Return [X, Y] of the center of cell containing provided text 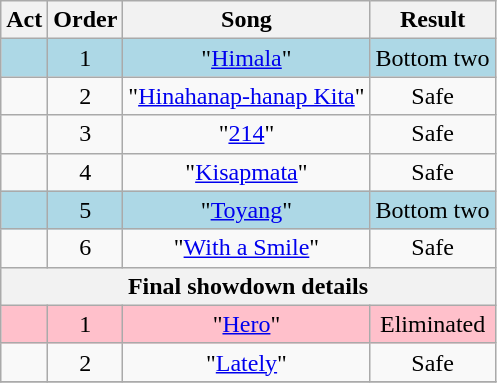
Result [432, 20]
"With a Smile" [246, 248]
Song [246, 20]
"Kisapmata" [246, 172]
"Hinahanap-hanap Kita" [246, 96]
4 [86, 172]
"Hero" [246, 324]
Act [24, 20]
"214" [246, 134]
"Toyang" [246, 210]
Order [86, 20]
"Lately" [246, 362]
Final showdown details [248, 286]
Eliminated [432, 324]
3 [86, 134]
5 [86, 210]
6 [86, 248]
"Himala" [246, 58]
